From the cell containing the given text, extract its center point as [x, y] coordinate. 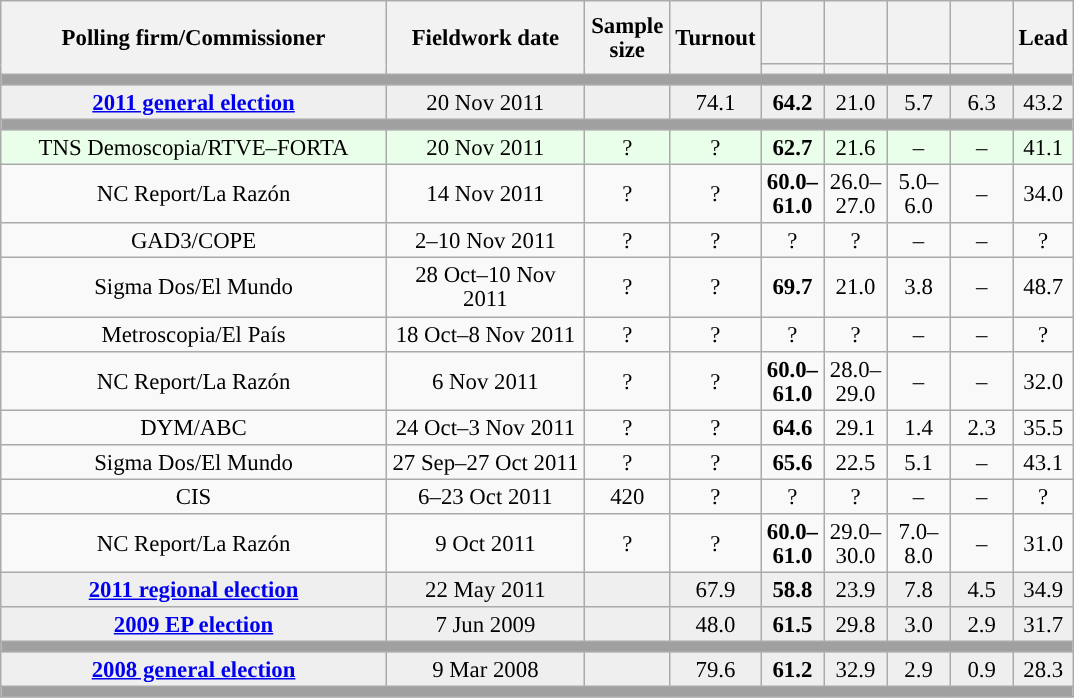
61.5 [792, 624]
1.4 [918, 428]
32.9 [856, 670]
22 May 2011 [485, 590]
67.9 [716, 590]
5.7 [918, 102]
14 Nov 2011 [485, 194]
29.8 [856, 624]
2–10 Nov 2011 [485, 242]
6–23 Oct 2011 [485, 496]
7 Jun 2009 [485, 624]
9 Oct 2011 [485, 544]
29.1 [856, 428]
3.0 [918, 624]
5.0–6.0 [918, 194]
43.1 [1043, 462]
2009 EP election [194, 624]
7.8 [918, 590]
5.1 [918, 462]
21.6 [856, 148]
32.0 [1043, 380]
23.9 [856, 590]
CIS [194, 496]
420 [627, 496]
6.3 [982, 102]
0.9 [982, 670]
9 Mar 2008 [485, 670]
Metroscopia/El País [194, 334]
2.3 [982, 428]
61.2 [792, 670]
24 Oct–3 Nov 2011 [485, 428]
18 Oct–8 Nov 2011 [485, 334]
Lead [1043, 38]
31.7 [1043, 624]
27 Sep–27 Oct 2011 [485, 462]
6 Nov 2011 [485, 380]
DYM/ABC [194, 428]
31.0 [1043, 544]
41.1 [1043, 148]
4.5 [982, 590]
74.1 [716, 102]
29.0–30.0 [856, 544]
2011 regional election [194, 590]
69.7 [792, 288]
28.3 [1043, 670]
43.2 [1043, 102]
Sample size [627, 38]
GAD3/COPE [194, 242]
48.0 [716, 624]
58.8 [792, 590]
Fieldwork date [485, 38]
35.5 [1043, 428]
64.6 [792, 428]
3.8 [918, 288]
2008 general election [194, 670]
2011 general election [194, 102]
34.0 [1043, 194]
Turnout [716, 38]
62.7 [792, 148]
28 Oct–10 Nov 2011 [485, 288]
28.0–29.0 [856, 380]
65.6 [792, 462]
64.2 [792, 102]
TNS Demoscopia/RTVE–FORTA [194, 148]
48.7 [1043, 288]
79.6 [716, 670]
26.0–27.0 [856, 194]
Polling firm/Commissioner [194, 38]
7.0–8.0 [918, 544]
34.9 [1043, 590]
22.5 [856, 462]
